Find where the given text appears and provide that cell's center as [x, y] coordinate. 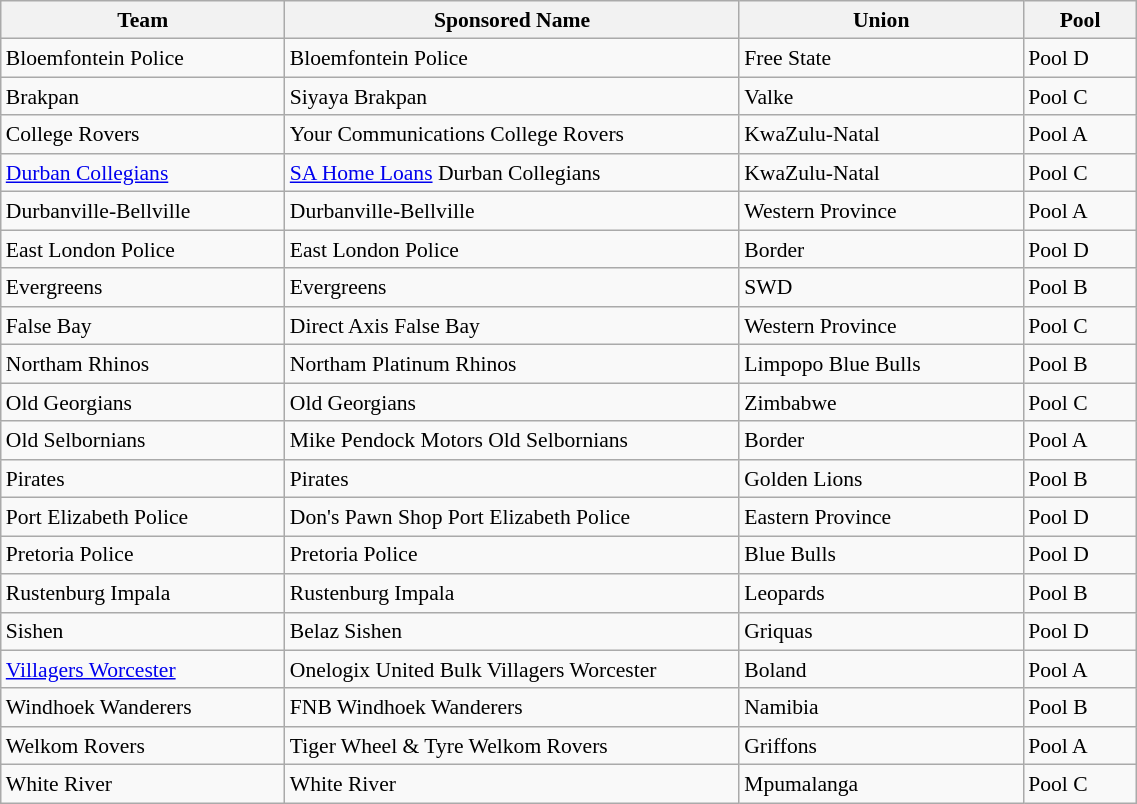
Old Selbornians [143, 440]
False Bay [143, 326]
Golden Lions [881, 479]
Windhoek Wanderers [143, 708]
Welkom Rovers [143, 746]
Siyaya Brakpan [512, 97]
Tiger Wheel & Tyre Welkom Rovers [512, 746]
Northam Platinum Rhinos [512, 364]
Your Communications College Rovers [512, 135]
Zimbabwe [881, 402]
Onelogix United Bulk Villagers Worcester [512, 670]
Northam Rhinos [143, 364]
Sponsored Name [512, 20]
SA Home Loans Durban Collegians [512, 173]
Team [143, 20]
Leopards [881, 593]
Brakpan [143, 97]
Free State [881, 58]
Villagers Worcester [143, 670]
College Rovers [143, 135]
Belaz Sishen [512, 631]
SWD [881, 288]
Port Elizabeth Police [143, 517]
Pool [1080, 20]
Mike Pendock Motors Old Selbornians [512, 440]
Direct Axis False Bay [512, 326]
Griffons [881, 746]
Don's Pawn Shop Port Elizabeth Police [512, 517]
Mpumalanga [881, 784]
Sishen [143, 631]
FNB Windhoek Wanderers [512, 708]
Valke [881, 97]
Namibia [881, 708]
Eastern Province [881, 517]
Union [881, 20]
Durban Collegians [143, 173]
Boland [881, 670]
Blue Bulls [881, 555]
Griquas [881, 631]
Limpopo Blue Bulls [881, 364]
